From the cell containing the given text, extract its center point as [x, y] coordinate. 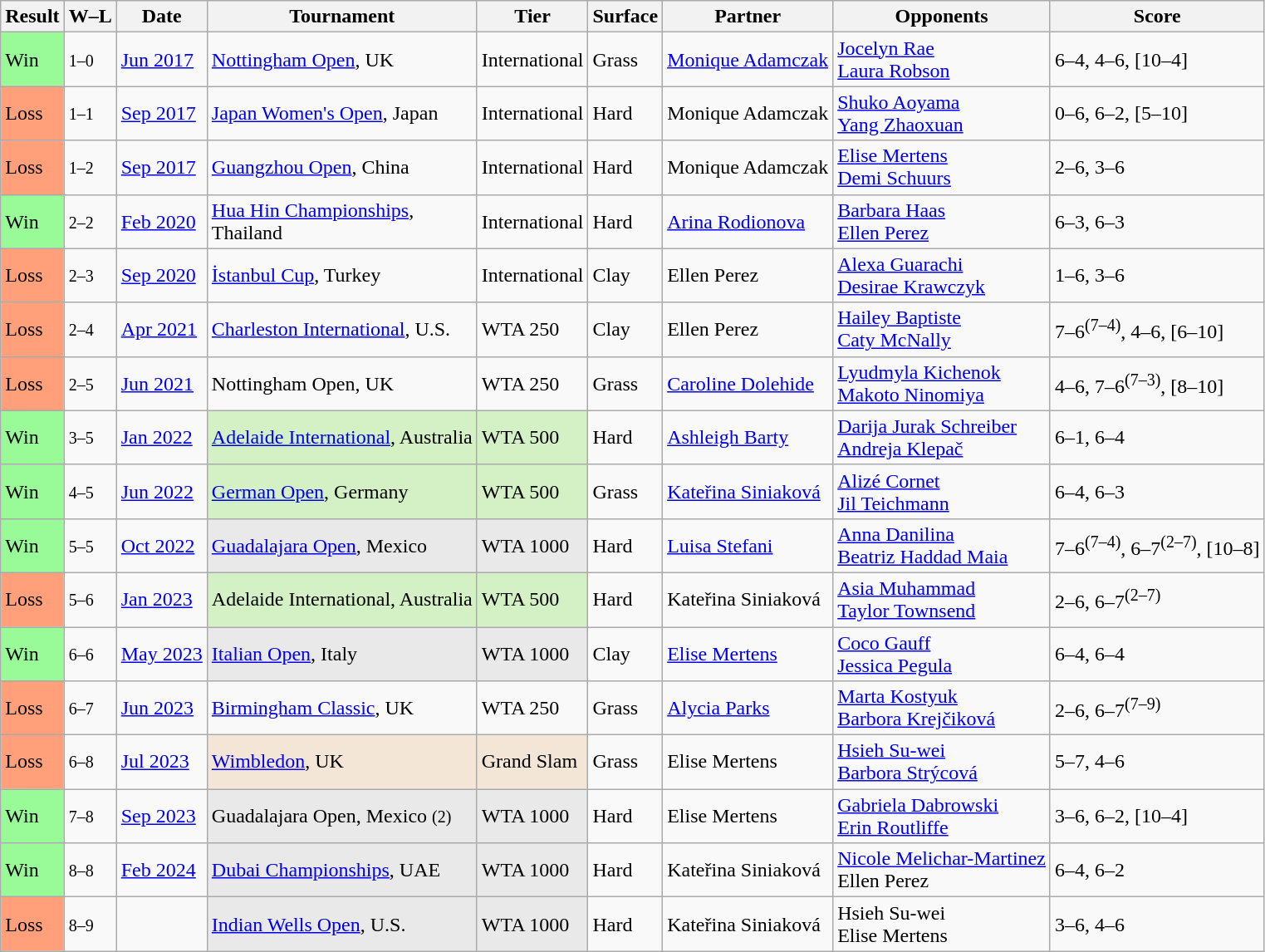
Score [1157, 17]
Shuko Aoyama Yang Zhaoxuan [942, 113]
6–7 [90, 708]
6–6 [90, 653]
Luisa Stefani [748, 545]
7–6(7–4), 4–6, [6–10] [1157, 329]
6–8 [90, 763]
Asia Muhammad Taylor Townsend [942, 600]
Elise Mertens Demi Schuurs [942, 168]
Tier [532, 17]
3–5 [90, 437]
Jocelyn Rae Laura Robson [942, 60]
2–4 [90, 329]
6–4, 6–4 [1157, 653]
Alexa Guarachi Desirae Krawczyk [942, 276]
Tournament [342, 17]
1–6, 3–6 [1157, 276]
5–5 [90, 545]
3–6, 4–6 [1157, 924]
1–0 [90, 60]
Sep 2023 [161, 816]
Oct 2022 [161, 545]
2–6, 3–6 [1157, 168]
6–4, 4–6, [10–4] [1157, 60]
Birmingham Classic, UK [342, 708]
Anna Danilina Beatriz Haddad Maia [942, 545]
Apr 2021 [161, 329]
Jun 2017 [161, 60]
6–3, 6–3 [1157, 221]
Dubai Championships, UAE [342, 871]
2–6, 6–7(2–7) [1157, 600]
6–1, 6–4 [1157, 437]
Jun 2022 [161, 492]
1–2 [90, 168]
Surface [625, 17]
Nicole Melichar-Martinez Ellen Perez [942, 871]
Gabriela Dabrowski Erin Routliffe [942, 816]
Grand Slam [532, 763]
Result [32, 17]
1–1 [90, 113]
Partner [748, 17]
W–L [90, 17]
0–6, 6–2, [5–10] [1157, 113]
May 2023 [161, 653]
4–5 [90, 492]
7–6(7–4), 6–7(2–7), [10–8] [1157, 545]
İstanbul Cup, Turkey [342, 276]
Alizé Cornet Jil Teichmann [942, 492]
Arina Rodionova [748, 221]
2–6, 6–7(7–9) [1157, 708]
6–4, 6–2 [1157, 871]
6–4, 6–3 [1157, 492]
Hsieh Su-wei Barbora Strýcová [942, 763]
Barbara Haas Ellen Perez [942, 221]
Jan 2023 [161, 600]
4–6, 7–6(7–3), [8–10] [1157, 384]
Marta Kostyuk Barbora Krejčiková [942, 708]
Opponents [942, 17]
Japan Women's Open, Japan [342, 113]
Jun 2023 [161, 708]
Jun 2021 [161, 384]
Guangzhou Open, China [342, 168]
8–8 [90, 871]
2–3 [90, 276]
Italian Open, Italy [342, 653]
5–7, 4–6 [1157, 763]
7–8 [90, 816]
Indian Wells Open, U.S. [342, 924]
Feb 2024 [161, 871]
2–5 [90, 384]
Charleston International, U.S. [342, 329]
Ashleigh Barty [748, 437]
Hailey Baptiste Caty McNally [942, 329]
Jan 2022 [161, 437]
3–6, 6–2, [10–4] [1157, 816]
Guadalajara Open, Mexico (2) [342, 816]
Sep 2020 [161, 276]
Feb 2020 [161, 221]
Hsieh Su-wei Elise Mertens [942, 924]
2–2 [90, 221]
Lyudmyla Kichenok Makoto Ninomiya [942, 384]
5–6 [90, 600]
Hua Hin Championships, Thailand [342, 221]
Wimbledon, UK [342, 763]
Caroline Dolehide [748, 384]
Guadalajara Open, Mexico [342, 545]
Date [161, 17]
Coco Gauff Jessica Pegula [942, 653]
Jul 2023 [161, 763]
Darija Jurak Schreiber Andreja Klepač [942, 437]
Alycia Parks [748, 708]
German Open, Germany [342, 492]
8–9 [90, 924]
